Extract the [x, y] coordinate from the center of the cell holding the provided text.  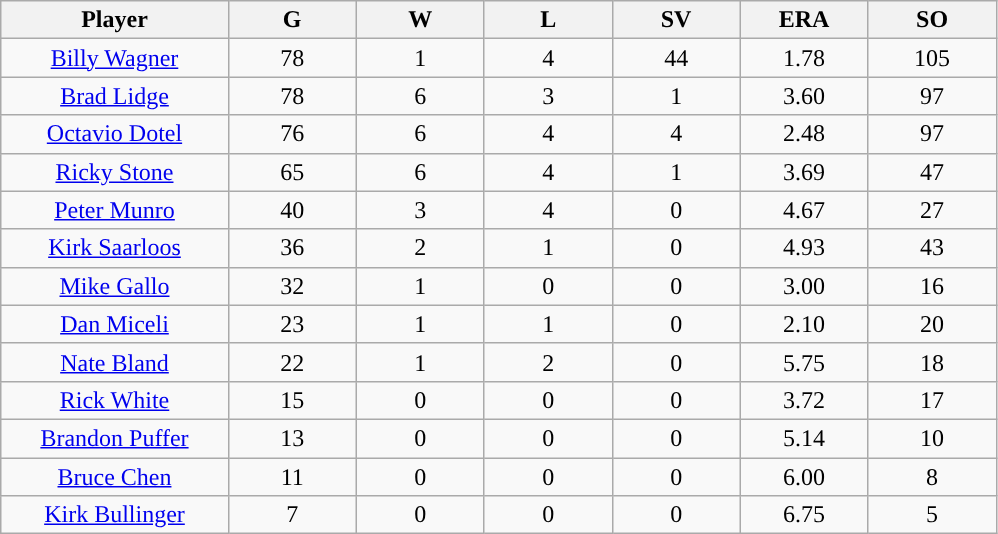
L [548, 20]
44 [676, 58]
Player [114, 20]
16 [932, 286]
Rick White [114, 400]
SO [932, 20]
3.60 [804, 96]
17 [932, 400]
1.78 [804, 58]
4.93 [804, 248]
8 [932, 477]
W [420, 20]
6.00 [804, 477]
Bruce Chen [114, 477]
15 [292, 400]
10 [932, 438]
65 [292, 172]
3.72 [804, 400]
2.10 [804, 324]
76 [292, 134]
Brad Lidge [114, 96]
5.14 [804, 438]
23 [292, 324]
20 [932, 324]
3.00 [804, 286]
ERA [804, 20]
47 [932, 172]
SV [676, 20]
11 [292, 477]
22 [292, 362]
Peter Munro [114, 210]
Octavio Dotel [114, 134]
Kirk Bullinger [114, 515]
27 [932, 210]
G [292, 20]
Billy Wagner [114, 58]
Ricky Stone [114, 172]
7 [292, 515]
13 [292, 438]
Dan Miceli [114, 324]
40 [292, 210]
Mike Gallo [114, 286]
Brandon Puffer [114, 438]
Kirk Saarloos [114, 248]
105 [932, 58]
32 [292, 286]
36 [292, 248]
6.75 [804, 515]
4.67 [804, 210]
3.69 [804, 172]
5 [932, 515]
5.75 [804, 362]
Nate Bland [114, 362]
2.48 [804, 134]
43 [932, 248]
18 [932, 362]
